Identify which cell holds the provided text, then report its [X, Y] central coordinate. 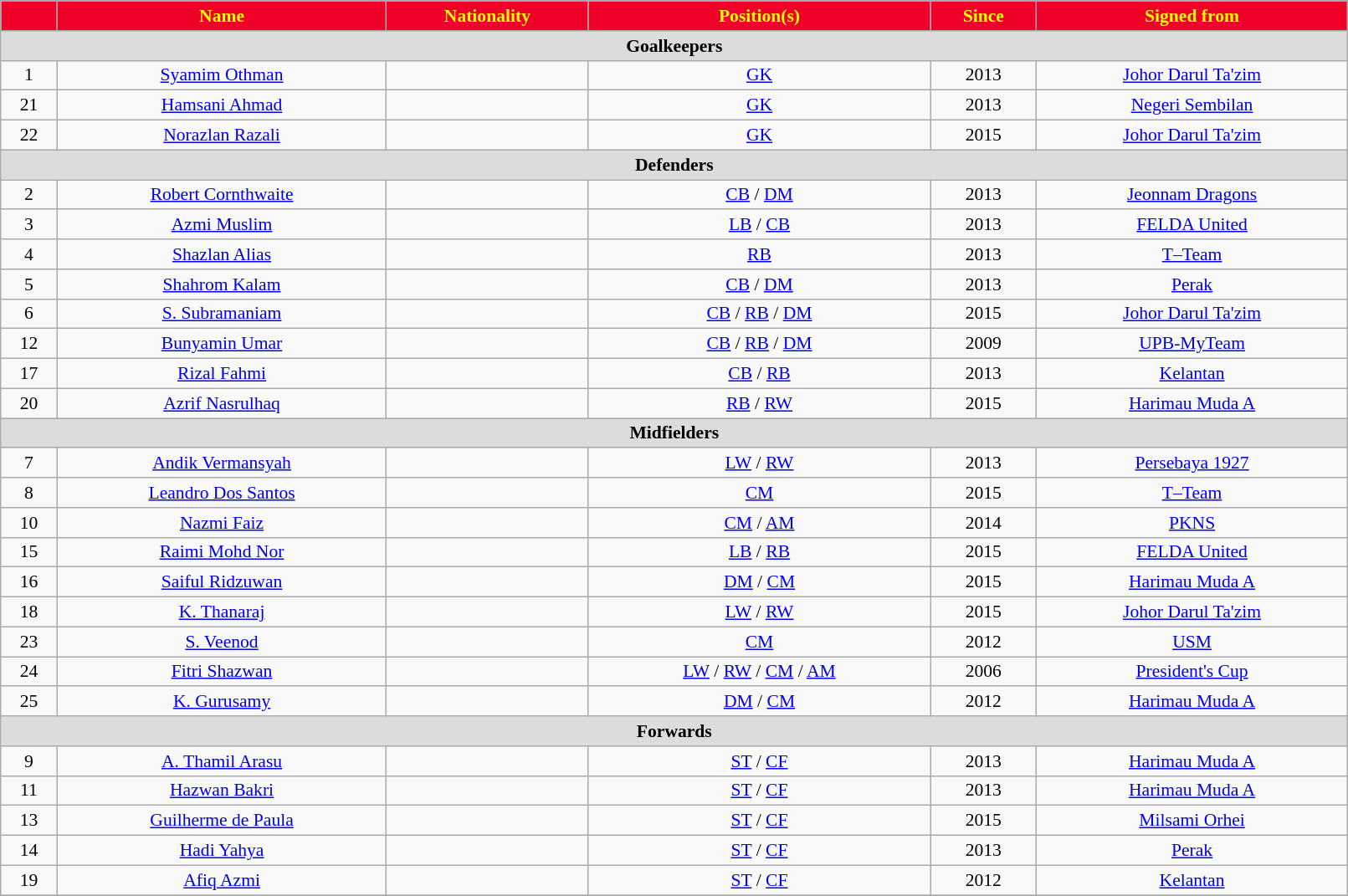
Since [983, 16]
Signed from [1192, 16]
Nazmi Faiz [222, 523]
Andik Vermansyah [222, 463]
Azrif Nasrulhaq [222, 403]
Leandro Dos Santos [222, 493]
Norazlan Razali [222, 136]
LB / RB [760, 552]
Rizal Fahmi [222, 374]
LB / CB [760, 225]
Guilherme de Paula [222, 821]
Saiful Ridzuwan [222, 582]
S. Veenod [222, 642]
3 [28, 225]
1 [28, 75]
19 [28, 880]
8 [28, 493]
CM / AM [760, 523]
K. Gurusamy [222, 702]
PKNS [1192, 523]
A. Thamil Arasu [222, 761]
Hazwan Bakri [222, 791]
UPB-MyTeam [1192, 344]
USM [1192, 642]
15 [28, 552]
Name [222, 16]
Syamim Othman [222, 75]
Milsami Orhei [1192, 821]
6 [28, 314]
Nationality [487, 16]
Shazlan Alias [222, 254]
22 [28, 136]
13 [28, 821]
Raimi Mohd Nor [222, 552]
25 [28, 702]
Jeonnam Dragons [1192, 195]
2009 [983, 344]
4 [28, 254]
RB [760, 254]
Hadi Yahya [222, 851]
24 [28, 672]
Fitri Shazwan [222, 672]
Bunyamin Umar [222, 344]
12 [28, 344]
K. Thanaraj [222, 612]
21 [28, 105]
Midfielders [674, 433]
President's Cup [1192, 672]
Negeri Sembilan [1192, 105]
2006 [983, 672]
18 [28, 612]
Afiq Azmi [222, 880]
2014 [983, 523]
Persebaya 1927 [1192, 463]
2 [28, 195]
10 [28, 523]
5 [28, 284]
Goalkeepers [674, 46]
7 [28, 463]
Forwards [674, 731]
23 [28, 642]
Azmi Muslim [222, 225]
20 [28, 403]
Shahrom Kalam [222, 284]
17 [28, 374]
11 [28, 791]
9 [28, 761]
16 [28, 582]
14 [28, 851]
CB / RB [760, 374]
Robert Cornthwaite [222, 195]
RB / RW [760, 403]
Position(s) [760, 16]
Hamsani Ahmad [222, 105]
S. Subramaniam [222, 314]
LW / RW / CM / AM [760, 672]
Defenders [674, 165]
